Scan for the cell matching the given text and deliver its [X, Y] coordinate at center. 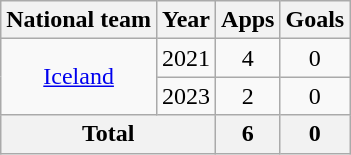
National team [79, 20]
4 [248, 58]
2023 [186, 96]
6 [248, 134]
Year [186, 20]
2 [248, 96]
Iceland [79, 77]
Apps [248, 20]
2021 [186, 58]
Goals [315, 20]
Total [108, 134]
